Identify which cell holds the provided text, then report its [x, y] central coordinate. 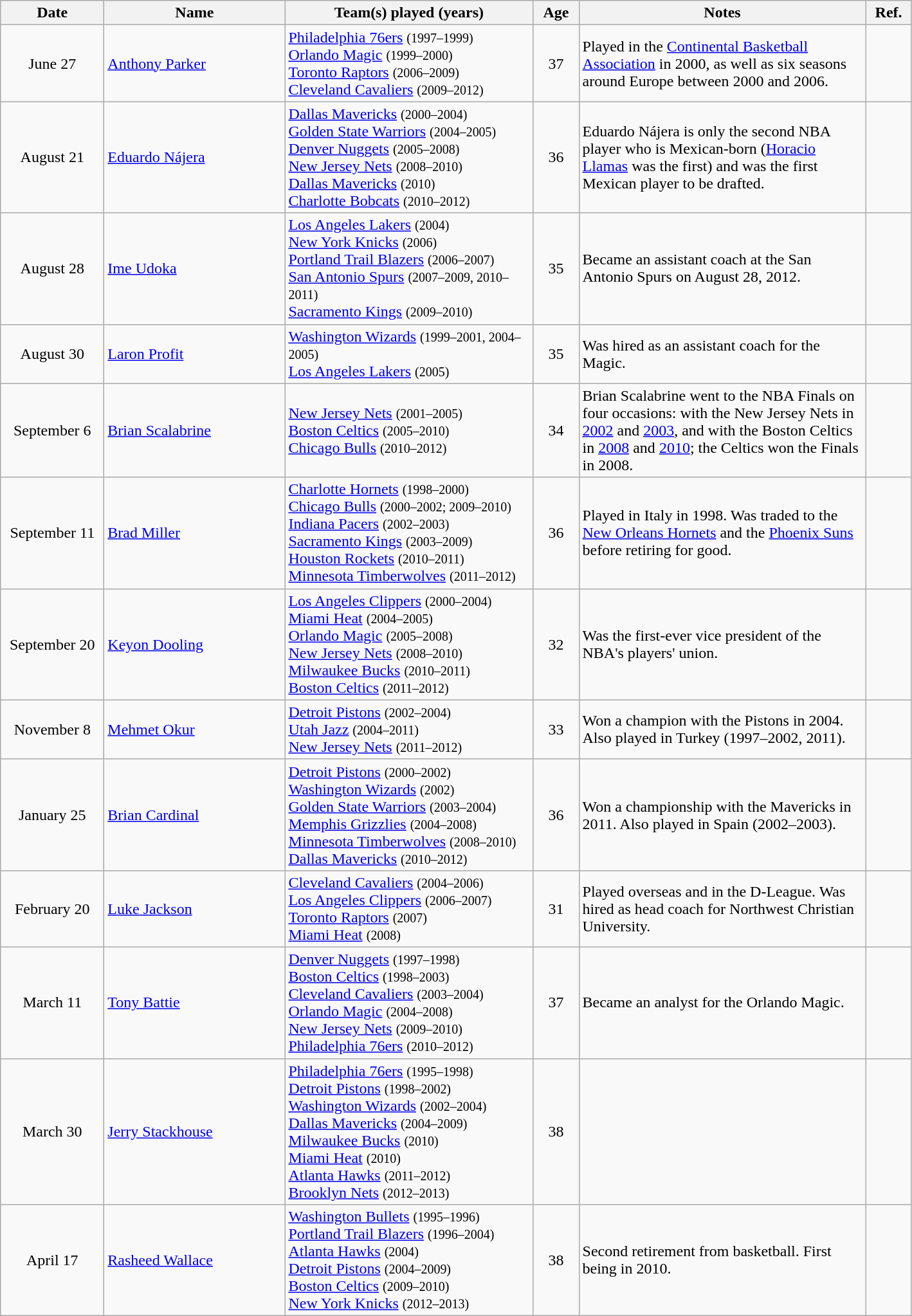
Jerry Stackhouse [194, 1132]
Los Angeles Lakers (2004)New York Knicks (2006)Portland Trail Blazers (2006–2007)San Antonio Spurs (2007–2009, 2010–2011)Sacramento Kings (2009–2010) [409, 269]
September 11 [53, 533]
April 17 [53, 1261]
Team(s) played (years) [409, 13]
Date [53, 13]
Brian Scalabrine [194, 430]
Tony Battie [194, 1002]
January 25 [53, 814]
Luke Jackson [194, 908]
August 21 [53, 157]
Brian Cardinal [194, 814]
August 28 [53, 269]
Became an assistant coach at the San Antonio Spurs on August 28, 2012. [722, 269]
Washington Wizards (1999–2001, 2004–2005)Los Angeles Lakers (2005) [409, 354]
Brad Miller [194, 533]
Ime Udoka [194, 269]
Was the first-ever vice president of the NBA's players' union. [722, 644]
Eduardo Nájera [194, 157]
Age [556, 13]
September 20 [53, 644]
Rasheed Wallace [194, 1261]
Keyon Dooling [194, 644]
34 [556, 430]
Detroit Pistons (2002–2004)Utah Jazz (2004–2011)New Jersey Nets (2011–2012) [409, 729]
Mehmet Okur [194, 729]
Won a championship with the Mavericks in 2011. Also played in Spain (2002–2003). [722, 814]
Name [194, 13]
32 [556, 644]
New Jersey Nets (2001–2005)Boston Celtics (2005–2010)Chicago Bulls (2010–2012) [409, 430]
Played in the Continental Basketball Association in 2000, as well as six seasons around Europe between 2000 and 2006. [722, 63]
Played overseas and in the D-League. Was hired as head coach for Northwest Christian University. [722, 908]
August 30 [53, 354]
Cleveland Cavaliers (2004–2006)Los Angeles Clippers (2006–2007)Toronto Raptors (2007)Miami Heat (2008) [409, 908]
March 30 [53, 1132]
November 8 [53, 729]
Anthony Parker [194, 63]
Was hired as an assistant coach for the Magic. [722, 354]
February 20 [53, 908]
Notes [722, 13]
Eduardo Nájera is only the second NBA player who is Mexican-born (Horacio Llamas was the first) and was the first Mexican player to be drafted. [722, 157]
Played in Italy in 1998. Was traded to the New Orleans Hornets and the Phoenix Suns before retiring for good. [722, 533]
Philadelphia 76ers (1997–1999)Orlando Magic (1999–2000)Toronto Raptors (2006–2009)Cleveland Cavaliers (2009–2012) [409, 63]
March 11 [53, 1002]
Second retirement from basketball. First being in 2010. [722, 1261]
Ref. [889, 13]
33 [556, 729]
Became an analyst for the Orlando Magic. [722, 1002]
September 6 [53, 430]
31 [556, 908]
June 27 [53, 63]
Won a champion with the Pistons in 2004. Also played in Turkey (1997–2002, 2011). [722, 729]
Laron Profit [194, 354]
